Return the [x, y] coordinate for the center point of the cell that contains the specified text.  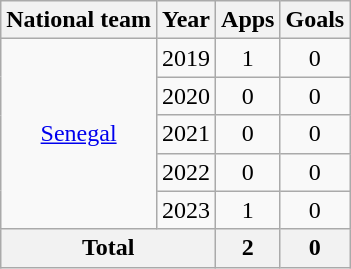
2021 [186, 134]
Apps [248, 20]
Year [186, 20]
2 [248, 248]
2020 [186, 96]
Goals [315, 20]
2023 [186, 210]
Total [108, 248]
2022 [186, 172]
2019 [186, 58]
Senegal [79, 134]
National team [79, 20]
